Pinpoint the cell where the given text exists, returning its (X, Y) midpoint coordinate. 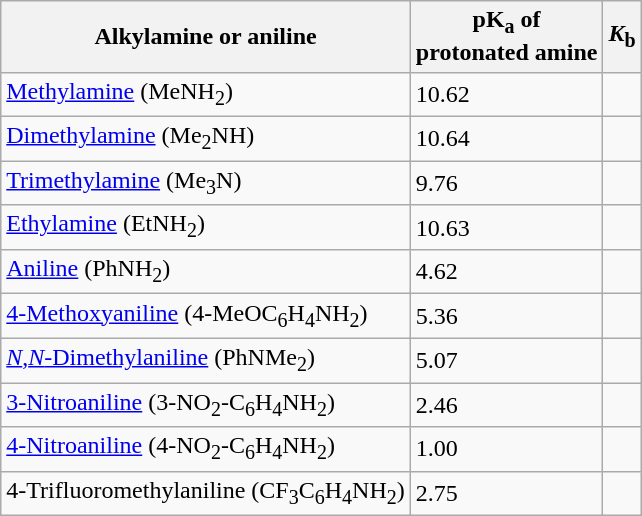
5.07 (506, 360)
Trimethylamine (Me3N) (206, 183)
4.62 (506, 271)
Kb (622, 36)
4-Nitroaniline (4-NO2-C6H4NH2) (206, 449)
Aniline (PhNH2) (206, 271)
3-Nitroaniline (3-NO2-C6H4NH2) (206, 404)
Ethylamine (EtNH2) (206, 227)
pKa of protonated amine (506, 36)
2.46 (506, 404)
10.62 (506, 94)
10.64 (506, 138)
2.75 (506, 493)
4-Trifluoromethylaniline (CF3C6H4NH2) (206, 493)
1.00 (506, 449)
4-Methoxyaniline (4-MeOC6H4NH2) (206, 316)
9.76 (506, 183)
10.63 (506, 227)
N,N-Dimethylaniline (PhNMe2) (206, 360)
Alkylamine or aniline (206, 36)
Methylamine (MeNH2) (206, 94)
Dimethylamine (Me2NH) (206, 138)
5.36 (506, 316)
